From the cell containing the given text, extract its center point as (X, Y) coordinate. 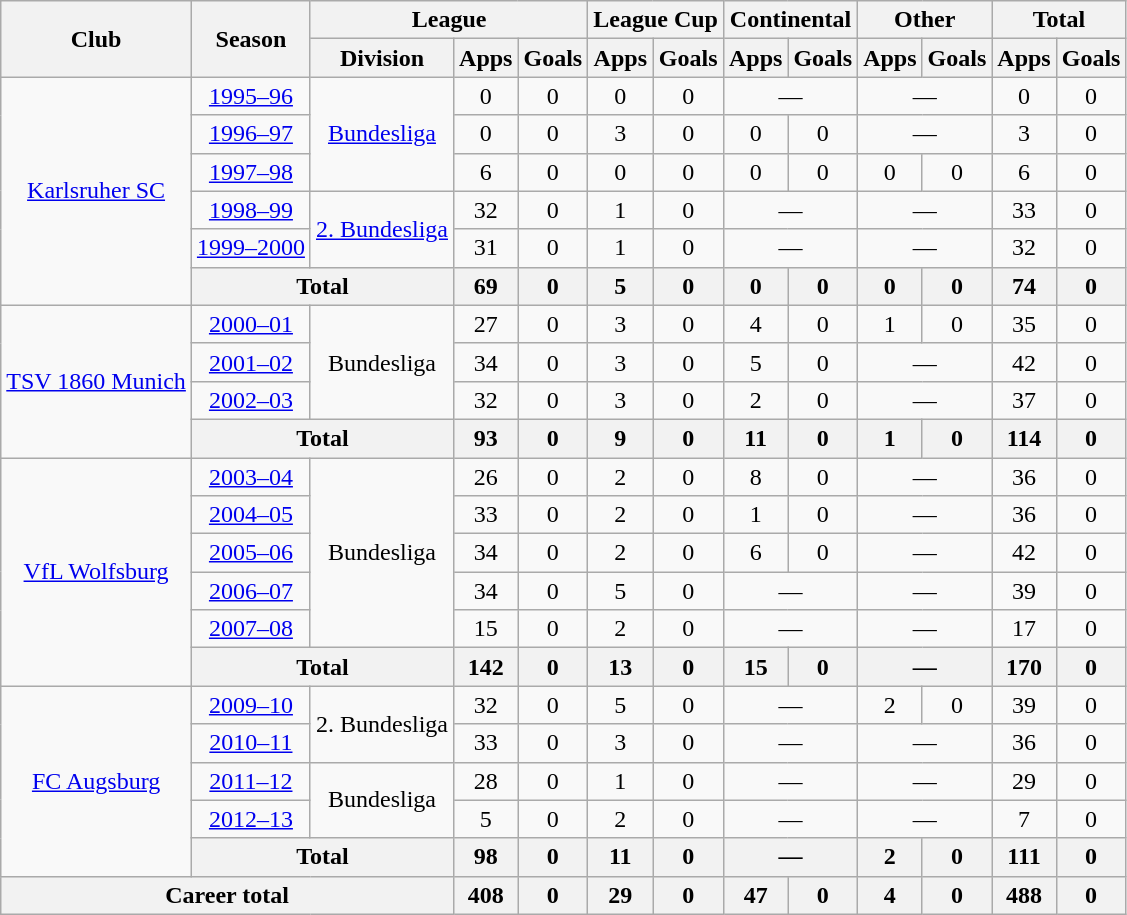
9 (620, 438)
47 (755, 895)
8 (755, 477)
Division (382, 58)
League Cup (656, 20)
Karlsruher SC (96, 191)
2001–02 (250, 362)
35 (1024, 324)
FC Augsburg (96, 781)
114 (1024, 438)
1995–96 (250, 96)
VfL Wolfsburg (96, 572)
28 (486, 781)
31 (486, 248)
27 (486, 324)
170 (1024, 667)
488 (1024, 895)
7 (1024, 819)
1998–99 (250, 210)
17 (1024, 629)
1997–98 (250, 172)
93 (486, 438)
26 (486, 477)
2006–07 (250, 591)
1996–97 (250, 134)
League (448, 20)
2009–10 (250, 705)
408 (486, 895)
Continental (790, 20)
111 (1024, 857)
13 (620, 667)
TSV 1860 Munich (96, 381)
2003–04 (250, 477)
2005–06 (250, 553)
1999–2000 (250, 248)
2004–05 (250, 515)
98 (486, 857)
2010–11 (250, 743)
37 (1024, 400)
Club (96, 39)
2000–01 (250, 324)
2007–08 (250, 629)
Other (925, 20)
2012–13 (250, 819)
Career total (228, 895)
2002–03 (250, 400)
142 (486, 667)
69 (486, 286)
Season (250, 39)
74 (1024, 286)
2011–12 (250, 781)
